Return the (x, y) coordinate for the center point of the cell that contains the specified text.  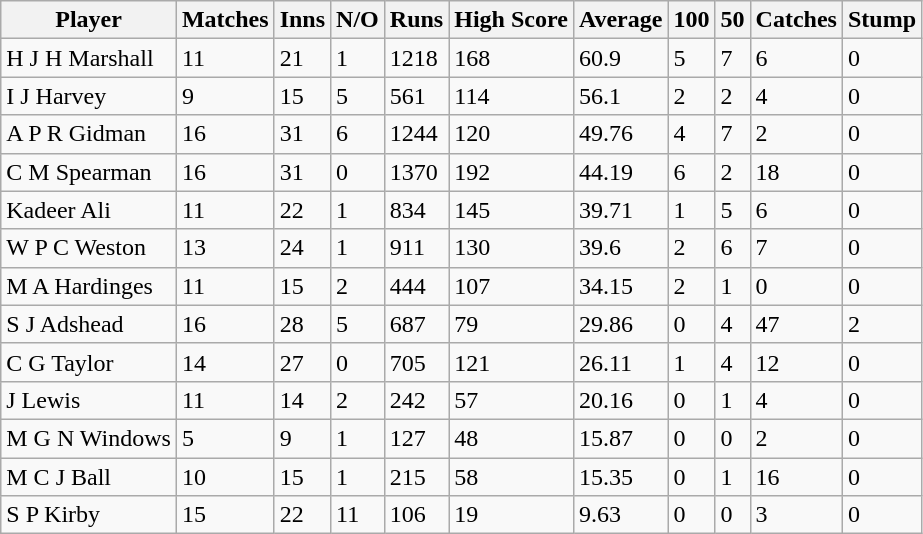
S P Kirby (89, 515)
Matches (225, 20)
J Lewis (89, 400)
49.76 (620, 134)
127 (416, 438)
13 (225, 248)
130 (512, 248)
242 (416, 400)
48 (512, 438)
39.6 (620, 248)
9.63 (620, 515)
705 (416, 362)
1370 (416, 172)
10 (225, 477)
192 (512, 172)
A P R Gidman (89, 134)
Kadeer Ali (89, 210)
56.1 (620, 96)
121 (512, 362)
47 (796, 324)
12 (796, 362)
Average (620, 20)
834 (416, 210)
50 (732, 20)
15.87 (620, 438)
Catches (796, 20)
Runs (416, 20)
Stump (882, 20)
168 (512, 58)
60.9 (620, 58)
34.15 (620, 286)
H J H Marshall (89, 58)
561 (416, 96)
687 (416, 324)
24 (302, 248)
29.86 (620, 324)
145 (512, 210)
Player (89, 20)
18 (796, 172)
21 (302, 58)
19 (512, 515)
High Score (512, 20)
444 (416, 286)
79 (512, 324)
C G Taylor (89, 362)
W P C Weston (89, 248)
1244 (416, 134)
215 (416, 477)
15.35 (620, 477)
3 (796, 515)
20.16 (620, 400)
M G N Windows (89, 438)
28 (302, 324)
44.19 (620, 172)
106 (416, 515)
1218 (416, 58)
C M Spearman (89, 172)
911 (416, 248)
120 (512, 134)
Inns (302, 20)
M C J Ball (89, 477)
57 (512, 400)
107 (512, 286)
39.71 (620, 210)
I J Harvey (89, 96)
114 (512, 96)
58 (512, 477)
100 (692, 20)
27 (302, 362)
N/O (358, 20)
26.11 (620, 362)
M A Hardinges (89, 286)
S J Adshead (89, 324)
